Provide the (x, y) coordinate of the cell's center where the given text is located.  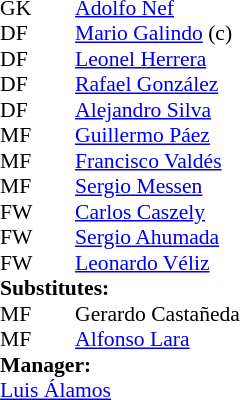
Substitutes: (120, 289)
Mario Galindo (c) (158, 33)
Leonardo Véliz (158, 263)
Manager: (120, 365)
Rafael González (158, 85)
Gerardo Castañeda (158, 314)
Alejandro Silva (158, 110)
Sergio Messen (158, 187)
Alfonso Lara (158, 339)
Sergio Ahumada (158, 237)
Guillermo Páez (158, 135)
Francisco Valdés (158, 161)
Leonel Herrera (158, 59)
Carlos Caszely (158, 212)
